Determine the (X, Y) coordinate at the center of the cell enclosing the given text.  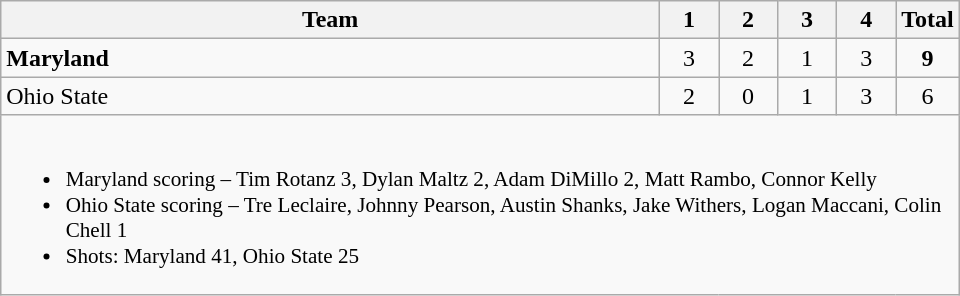
Team (330, 20)
6 (928, 96)
9 (928, 58)
0 (748, 96)
Ohio State (330, 96)
Maryland (330, 58)
Total (928, 20)
4 (866, 20)
